Return [x, y] of the center of cell containing provided text 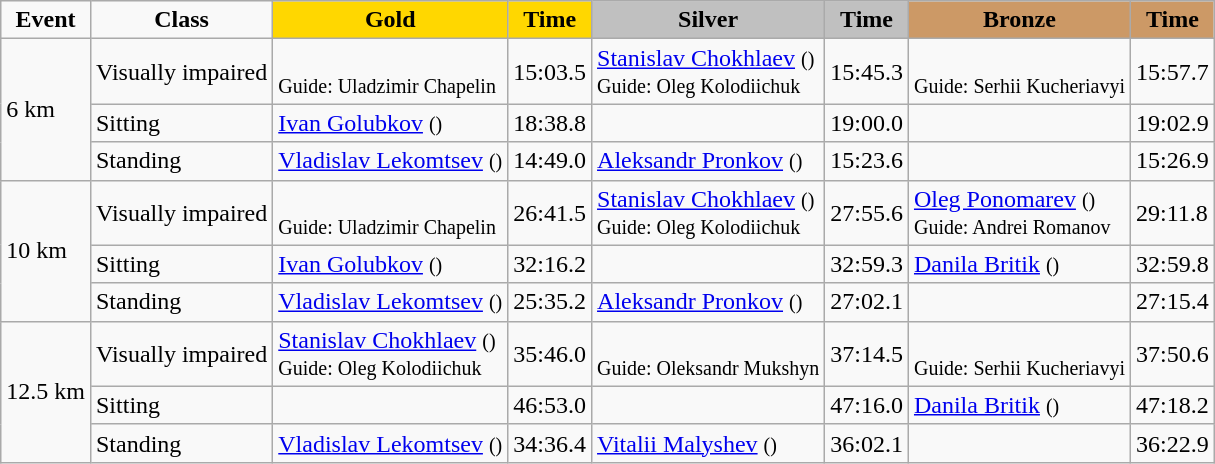
35:46.0 [550, 354]
Silver [708, 20]
36:02.1 [867, 443]
18:38.8 [550, 123]
27:55.6 [867, 212]
27:15.4 [1172, 302]
6 km [46, 110]
34:36.4 [550, 443]
15:26.9 [1172, 161]
46:53.0 [550, 405]
37:14.5 [867, 354]
29:11.8 [1172, 212]
47:16.0 [867, 405]
32:59.3 [867, 264]
37:50.6 [1172, 354]
19:00.0 [867, 123]
15:57.7 [1172, 72]
25:35.2 [550, 302]
14:49.0 [550, 161]
Vitalii Malyshev () [708, 443]
10 km [46, 250]
Event [46, 20]
47:18.2 [1172, 405]
27:02.1 [867, 302]
Guide: Oleksandr Mukshyn [708, 354]
15:03.5 [550, 72]
32:59.8 [1172, 264]
26:41.5 [550, 212]
19:02.9 [1172, 123]
15:45.3 [867, 72]
15:23.6 [867, 161]
Oleg Ponomarev ()Guide: Andrei Romanov [1019, 212]
Class [181, 20]
36:22.9 [1172, 443]
32:16.2 [550, 264]
12.5 km [46, 392]
Gold [390, 20]
Bronze [1019, 20]
